For the text-containing cell, return its midpoint in [x, y] coordinate format. 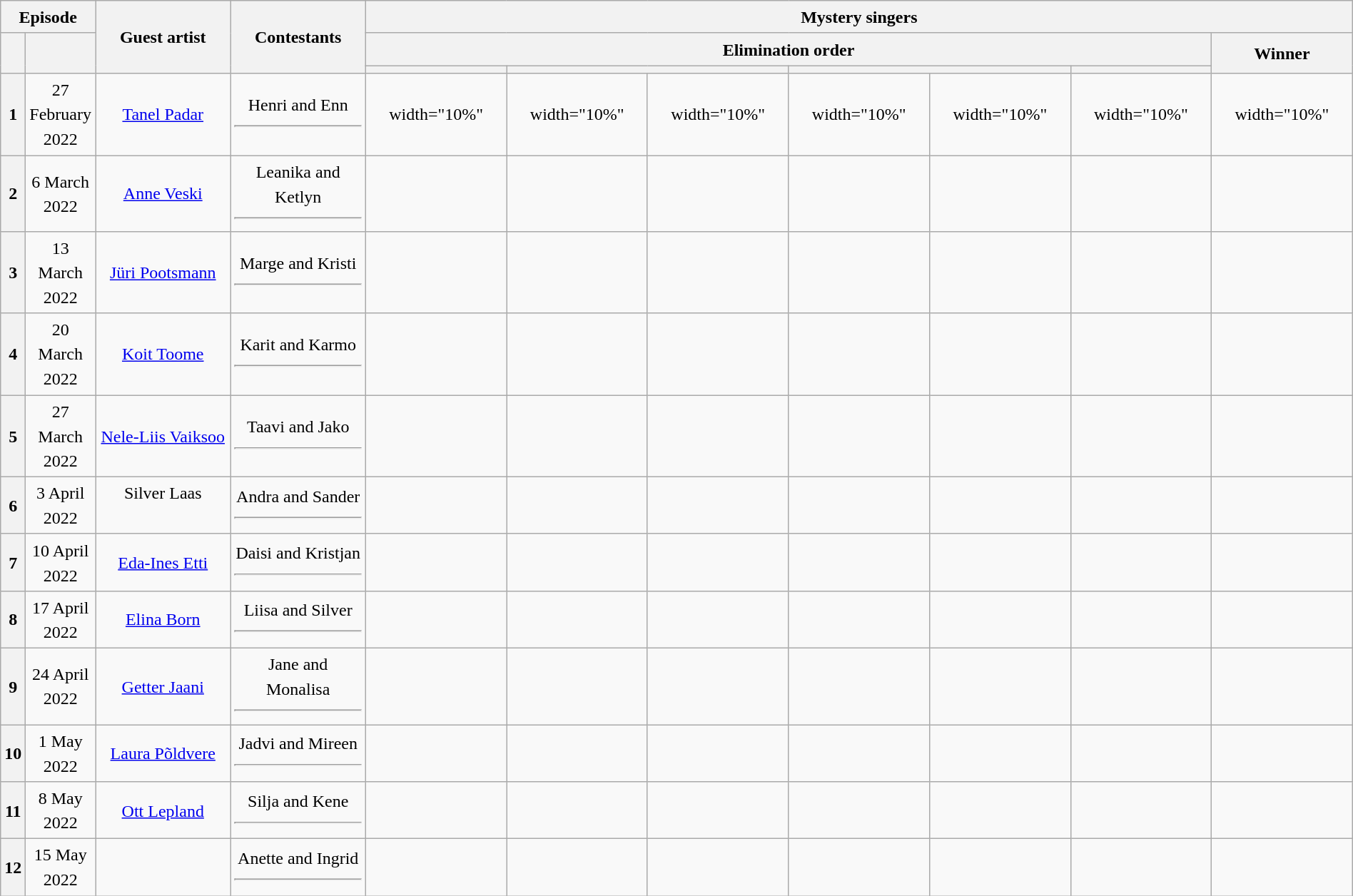
2 [13, 194]
6 March 2022 [61, 194]
Silja and Kene [298, 810]
Jüri Pootsmann [163, 273]
5 [13, 437]
Mystery singers [859, 17]
11 [13, 810]
10 [13, 753]
Contestants [298, 37]
Nele-Liis Vaiksoo [163, 437]
Jadvi and Mireen [298, 753]
Ott Lepland [163, 810]
12 [13, 867]
Jane and Monalisa [298, 686]
Taavi and Jako [298, 437]
10 April 2022 [61, 562]
7 [13, 562]
4 [13, 354]
8 [13, 619]
1 [13, 114]
Koit Toome [163, 354]
17 April 2022 [61, 619]
Karit and Karmo [298, 354]
9 [13, 686]
Anette and Ingrid [298, 867]
Liisa and Silver [298, 619]
Daisi and Kristjan [298, 562]
Silver Laas [163, 505]
8 May 2022 [61, 810]
Elimination order [788, 49]
20 March 2022 [61, 354]
Laura Põldvere [163, 753]
Leanika and Ketlyn [298, 194]
Episode [49, 17]
Elina Born [163, 619]
Eda-Ines Etti [163, 562]
Marge and Kristi [298, 273]
24 April 2022 [61, 686]
Getter Jaani [163, 686]
13 March 2022 [61, 273]
3 [13, 273]
Winner [1282, 53]
6 [13, 505]
Tanel Padar [163, 114]
Andra and Sander [298, 505]
3 April 2022 [61, 505]
Guest artist [163, 37]
27 February 2022 [61, 114]
1 May 2022 [61, 753]
27 March 2022 [61, 437]
Anne Veski [163, 194]
15 May 2022 [61, 867]
Henri and Enn [298, 114]
